Return [X, Y] of the center of cell containing provided text 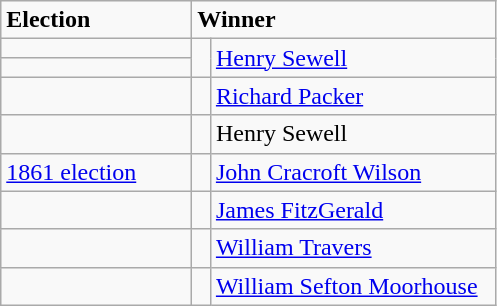
James FitzGerald [352, 210]
Winner [344, 20]
1861 election [96, 172]
Election [96, 20]
John Cracroft Wilson [352, 172]
William Travers [352, 248]
William Sefton Moorhouse [352, 286]
Richard Packer [352, 96]
